Provide the (X, Y) coordinate of the cell's center where the given text is located.  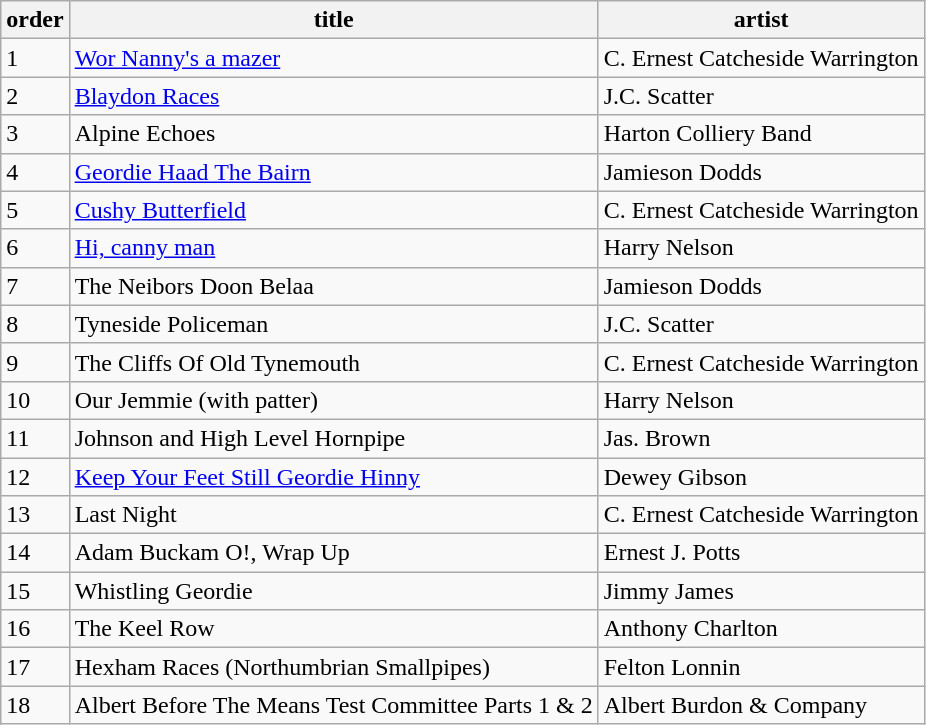
Ernest J. Potts (761, 553)
Albert Burdon & Company (761, 705)
17 (35, 667)
title (334, 20)
6 (35, 248)
The Neibors Doon Belaa (334, 286)
Blaydon Races (334, 96)
Albert Before The Means Test Committee Parts 1 & 2 (334, 705)
3 (35, 134)
Adam Buckam O!, Wrap Up (334, 553)
4 (35, 172)
Hi, canny man (334, 248)
artist (761, 20)
11 (35, 438)
Tyneside Policeman (334, 324)
Keep Your Feet Still Geordie Hinny (334, 477)
16 (35, 629)
18 (35, 705)
13 (35, 515)
Harton Colliery Band (761, 134)
Cushy Butterfield (334, 210)
2 (35, 96)
order (35, 20)
9 (35, 362)
Hexham Races (Northumbrian Smallpipes) (334, 667)
Jimmy James (761, 591)
Felton Lonnin (761, 667)
Alpine Echoes (334, 134)
5 (35, 210)
The Cliffs Of Old Tynemouth (334, 362)
Last Night (334, 515)
Wor Nanny's a mazer (334, 58)
Dewey Gibson (761, 477)
8 (35, 324)
7 (35, 286)
Anthony Charlton (761, 629)
Johnson and High Level Hornpipe (334, 438)
Jas. Brown (761, 438)
12 (35, 477)
10 (35, 400)
Geordie Haad The Bairn (334, 172)
1 (35, 58)
Whistling Geordie (334, 591)
The Keel Row (334, 629)
14 (35, 553)
15 (35, 591)
Our Jemmie (with patter) (334, 400)
